Capture the cell that displays the provided text and extract its (X, Y) central coordinate. 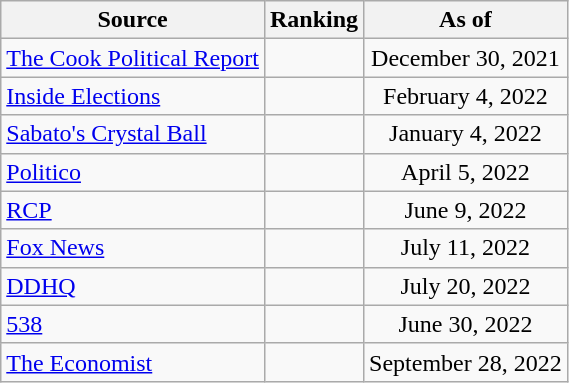
February 4, 2022 (466, 96)
538 (133, 324)
December 30, 2021 (466, 58)
Fox News (133, 248)
April 5, 2022 (466, 172)
RCP (133, 210)
July 20, 2022 (466, 286)
Sabato's Crystal Ball (133, 134)
Politico (133, 172)
September 28, 2022 (466, 362)
July 11, 2022 (466, 248)
DDHQ (133, 286)
As of (466, 20)
June 30, 2022 (466, 324)
Source (133, 20)
The Economist (133, 362)
The Cook Political Report (133, 58)
June 9, 2022 (466, 210)
January 4, 2022 (466, 134)
Inside Elections (133, 96)
Ranking (314, 20)
